Determine the (X, Y) coordinate at the center of the cell enclosing the given text.  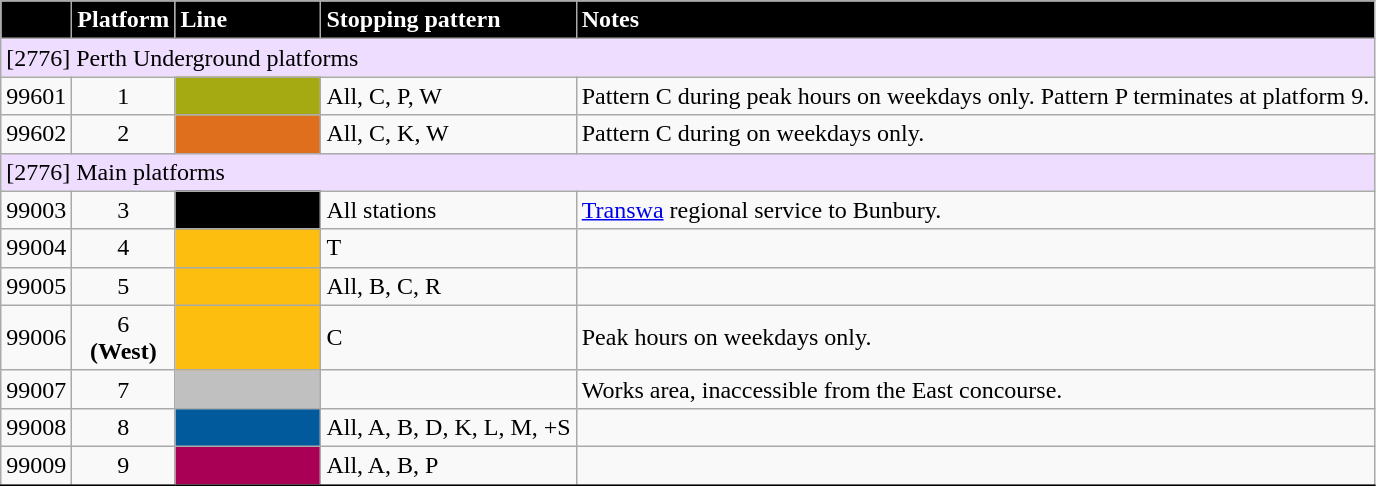
All, B, C, R (448, 286)
Notes (975, 20)
7 (124, 389)
Works area, inaccessible from the East concourse. (975, 389)
Transwa regional service to Bunbury. (975, 210)
99006 (36, 338)
All, C, P, W (448, 96)
[2776] Perth Underground platforms (688, 58)
Line (248, 20)
5 (124, 286)
Stopping pattern (448, 20)
4 (124, 248)
2 (124, 134)
99008 (36, 427)
All, A, B, D, K, L, M, +S (448, 427)
99005 (36, 286)
99004 (36, 248)
99601 (36, 96)
Peak hours on weekdays only. (975, 338)
99602 (36, 134)
1 (124, 96)
99007 (36, 389)
99003 (36, 210)
[2776] Main platforms (688, 172)
T (448, 248)
Pattern C during on weekdays only. (975, 134)
99009 (36, 465)
C (448, 338)
8 (124, 427)
Platform (124, 20)
All stations (448, 210)
9 (124, 465)
6(West) (124, 338)
All, A, B, P (448, 465)
All, C, K, W (448, 134)
Pattern C during peak hours on weekdays only. Pattern P terminates at platform 9. (975, 96)
3 (124, 210)
